For the text-containing cell, return its midpoint in (x, y) coordinate format. 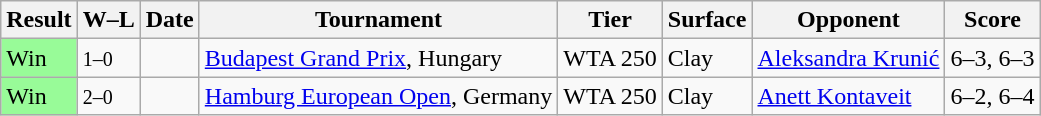
Aleksandra Krunić (848, 58)
2–0 (108, 96)
Budapest Grand Prix, Hungary (378, 58)
1–0 (108, 58)
Date (170, 20)
Score (992, 20)
6–3, 6–3 (992, 58)
Tournament (378, 20)
Anett Kontaveit (848, 96)
Opponent (848, 20)
Result (39, 20)
Surface (707, 20)
Tier (610, 20)
Hamburg European Open, Germany (378, 96)
W–L (108, 20)
6–2, 6–4 (992, 96)
